From the cell containing the given text, extract its center point as (x, y) coordinate. 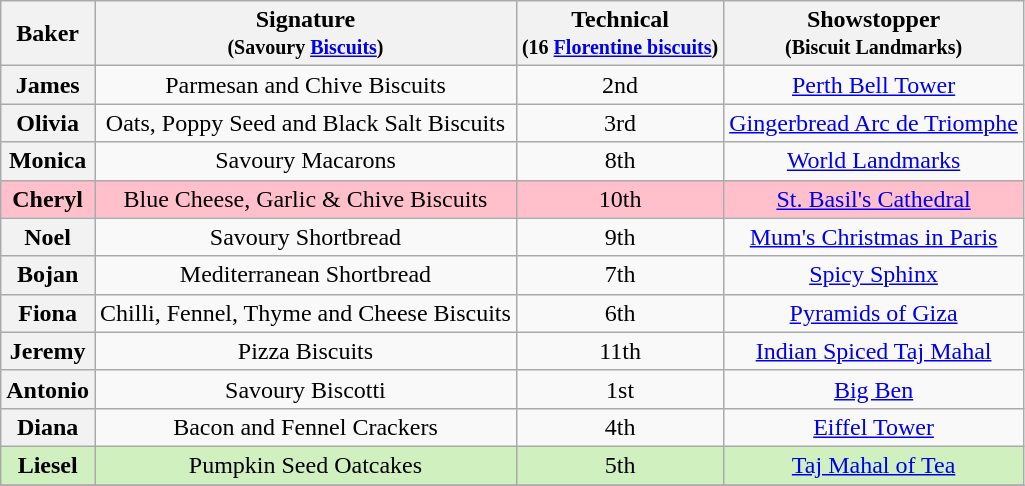
Parmesan and Chive Biscuits (305, 85)
Spicy Sphinx (874, 275)
Pyramids of Giza (874, 313)
Fiona (48, 313)
Noel (48, 237)
Oats, Poppy Seed and Black Salt Biscuits (305, 123)
Mum's Christmas in Paris (874, 237)
Pizza Biscuits (305, 351)
Liesel (48, 465)
Savoury Macarons (305, 161)
Diana (48, 427)
Mediterranean Shortbread (305, 275)
7th (620, 275)
Taj Mahal of Tea (874, 465)
James (48, 85)
3rd (620, 123)
4th (620, 427)
Technical(16 Florentine biscuits) (620, 34)
Big Ben (874, 389)
Chilli, Fennel, Thyme and Cheese Biscuits (305, 313)
St. Basil's Cathedral (874, 199)
10th (620, 199)
9th (620, 237)
Bojan (48, 275)
Savoury Shortbread (305, 237)
Antonio (48, 389)
5th (620, 465)
World Landmarks (874, 161)
8th (620, 161)
Jeremy (48, 351)
6th (620, 313)
Eiffel Tower (874, 427)
Cheryl (48, 199)
Baker (48, 34)
2nd (620, 85)
Showstopper(Biscuit Landmarks) (874, 34)
Monica (48, 161)
Savoury Biscotti (305, 389)
Indian Spiced Taj Mahal (874, 351)
Blue Cheese, Garlic & Chive Biscuits (305, 199)
Signature(Savoury Biscuits) (305, 34)
Bacon and Fennel Crackers (305, 427)
Pumpkin Seed Oatcakes (305, 465)
Gingerbread Arc de Triomphe (874, 123)
1st (620, 389)
Olivia (48, 123)
Perth Bell Tower (874, 85)
11th (620, 351)
